For the text-containing cell, return its midpoint in (x, y) coordinate format. 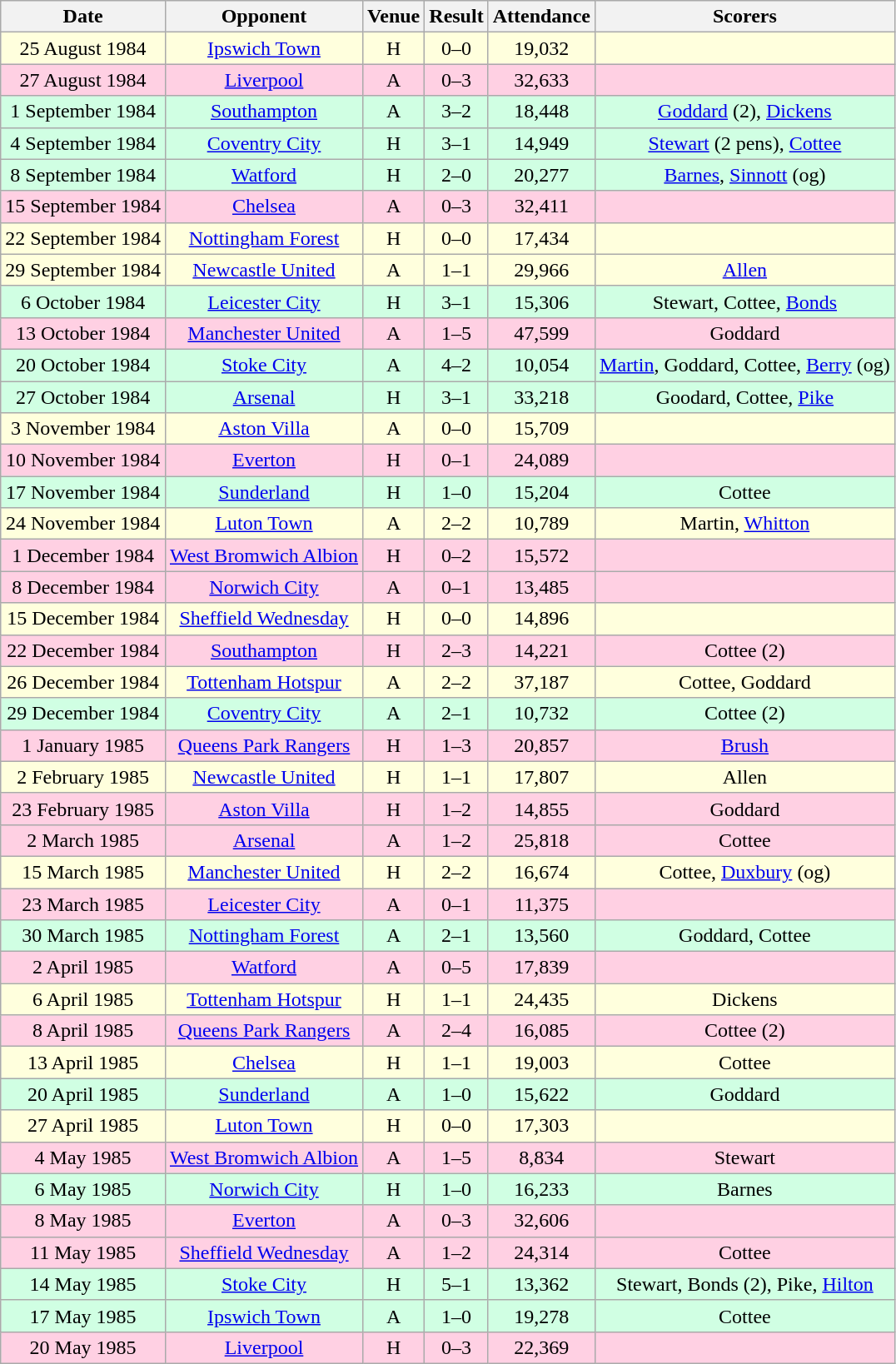
27 August 1984 (83, 80)
10,789 (541, 524)
32,633 (541, 80)
16,233 (541, 1189)
22 December 1984 (83, 650)
20 April 1985 (83, 1094)
Date (83, 17)
24 November 1984 (83, 524)
19,032 (541, 48)
3–2 (456, 112)
24,435 (541, 999)
13,560 (541, 936)
2–3 (456, 650)
24,314 (541, 1252)
2 March 1985 (83, 840)
10,054 (541, 365)
4 September 1984 (83, 143)
1 December 1984 (83, 555)
10,732 (541, 714)
17,807 (541, 777)
32,411 (541, 207)
25 August 1984 (83, 48)
27 October 1984 (83, 397)
23 March 1985 (83, 904)
Goodard, Cottee, Pike (745, 397)
Venue (394, 17)
Cottee, Duxbury (og) (745, 872)
1–3 (456, 745)
8 December 1984 (83, 587)
2–4 (456, 1031)
6 April 1985 (83, 999)
Goddard, Cottee (745, 936)
16,674 (541, 872)
Scorers (745, 17)
15,572 (541, 555)
0–2 (456, 555)
Barnes (745, 1189)
2 February 1985 (83, 777)
15 December 1984 (83, 619)
8 April 1985 (83, 1031)
15,709 (541, 429)
19,003 (541, 1063)
17,303 (541, 1126)
Dickens (745, 999)
Stewart (745, 1157)
5–1 (456, 1284)
22,369 (541, 1347)
Result (456, 17)
33,218 (541, 397)
29 December 1984 (83, 714)
Stewart, Bonds (2), Pike, Hilton (745, 1284)
14 May 1985 (83, 1284)
Stewart, Cottee, Bonds (745, 301)
4–2 (456, 365)
17 May 1985 (83, 1316)
23 February 1985 (83, 809)
17 November 1984 (83, 492)
13,485 (541, 587)
2–0 (456, 175)
6 May 1985 (83, 1189)
15,204 (541, 492)
25,818 (541, 840)
14,855 (541, 809)
47,599 (541, 333)
29 September 1984 (83, 270)
19,278 (541, 1316)
20 October 1984 (83, 365)
20,857 (541, 745)
Barnes, Sinnott (og) (745, 175)
11,375 (541, 904)
0–5 (456, 968)
11 May 1985 (83, 1252)
32,606 (541, 1221)
Cottee, Goddard (745, 682)
8 September 1984 (83, 175)
Attendance (541, 17)
30 March 1985 (83, 936)
Opponent (263, 17)
8 May 1985 (83, 1221)
14,221 (541, 650)
Martin, Whitton (745, 524)
24,089 (541, 460)
10 November 1984 (83, 460)
Brush (745, 745)
14,896 (541, 619)
6 October 1984 (83, 301)
15 September 1984 (83, 207)
20,277 (541, 175)
18,448 (541, 112)
2 April 1985 (83, 968)
1 September 1984 (83, 112)
Stewart (2 pens), Cottee (745, 143)
13,362 (541, 1284)
3 November 1984 (83, 429)
14,949 (541, 143)
13 October 1984 (83, 333)
22 September 1984 (83, 238)
Martin, Goddard, Cottee, Berry (og) (745, 365)
17,839 (541, 968)
Goddard (2), Dickens (745, 112)
37,187 (541, 682)
4 May 1985 (83, 1157)
29,966 (541, 270)
16,085 (541, 1031)
15,622 (541, 1094)
26 December 1984 (83, 682)
15,306 (541, 301)
13 April 1985 (83, 1063)
15 March 1985 (83, 872)
20 May 1985 (83, 1347)
8,834 (541, 1157)
1 January 1985 (83, 745)
27 April 1985 (83, 1126)
17,434 (541, 238)
